From the cell containing the given text, extract its center point as [x, y] coordinate. 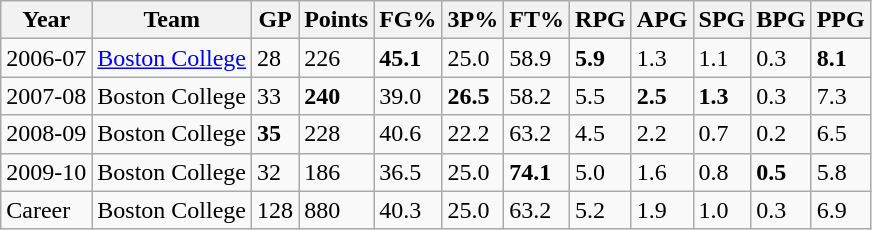
RPG [601, 20]
Year [46, 20]
3P% [473, 20]
APG [662, 20]
1.9 [662, 210]
7.3 [840, 96]
1.1 [722, 58]
45.1 [408, 58]
5.9 [601, 58]
8.1 [840, 58]
5.8 [840, 172]
2009-10 [46, 172]
228 [336, 134]
0.2 [781, 134]
74.1 [537, 172]
58.9 [537, 58]
0.8 [722, 172]
4.5 [601, 134]
58.2 [537, 96]
2006-07 [46, 58]
128 [276, 210]
33 [276, 96]
2008-09 [46, 134]
1.0 [722, 210]
6.5 [840, 134]
2.5 [662, 96]
0.5 [781, 172]
Career [46, 210]
Points [336, 20]
5.0 [601, 172]
35 [276, 134]
6.9 [840, 210]
22.2 [473, 134]
FG% [408, 20]
226 [336, 58]
32 [276, 172]
Team [172, 20]
BPG [781, 20]
SPG [722, 20]
1.6 [662, 172]
28 [276, 58]
FT% [537, 20]
2007-08 [46, 96]
40.3 [408, 210]
39.0 [408, 96]
5.2 [601, 210]
26.5 [473, 96]
40.6 [408, 134]
GP [276, 20]
240 [336, 96]
36.5 [408, 172]
0.7 [722, 134]
186 [336, 172]
880 [336, 210]
5.5 [601, 96]
PPG [840, 20]
2.2 [662, 134]
